For the text-containing cell, return its midpoint in [x, y] coordinate format. 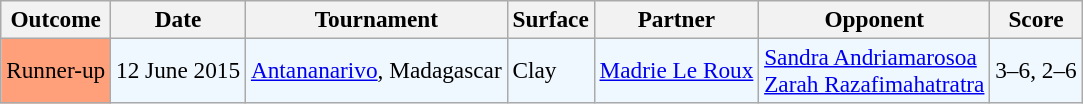
Score [1036, 19]
Opponent [874, 19]
12 June 2015 [178, 70]
Antananarivo, Madagascar [377, 70]
Madrie Le Roux [676, 70]
Date [178, 19]
Tournament [377, 19]
3–6, 2–6 [1036, 70]
Surface [550, 19]
Sandra Andriamarosoa Zarah Razafimahatratra [874, 70]
Outcome [56, 19]
Runner-up [56, 70]
Partner [676, 19]
Clay [550, 70]
